Determine the (X, Y) coordinate at the center of the cell enclosing the given text.  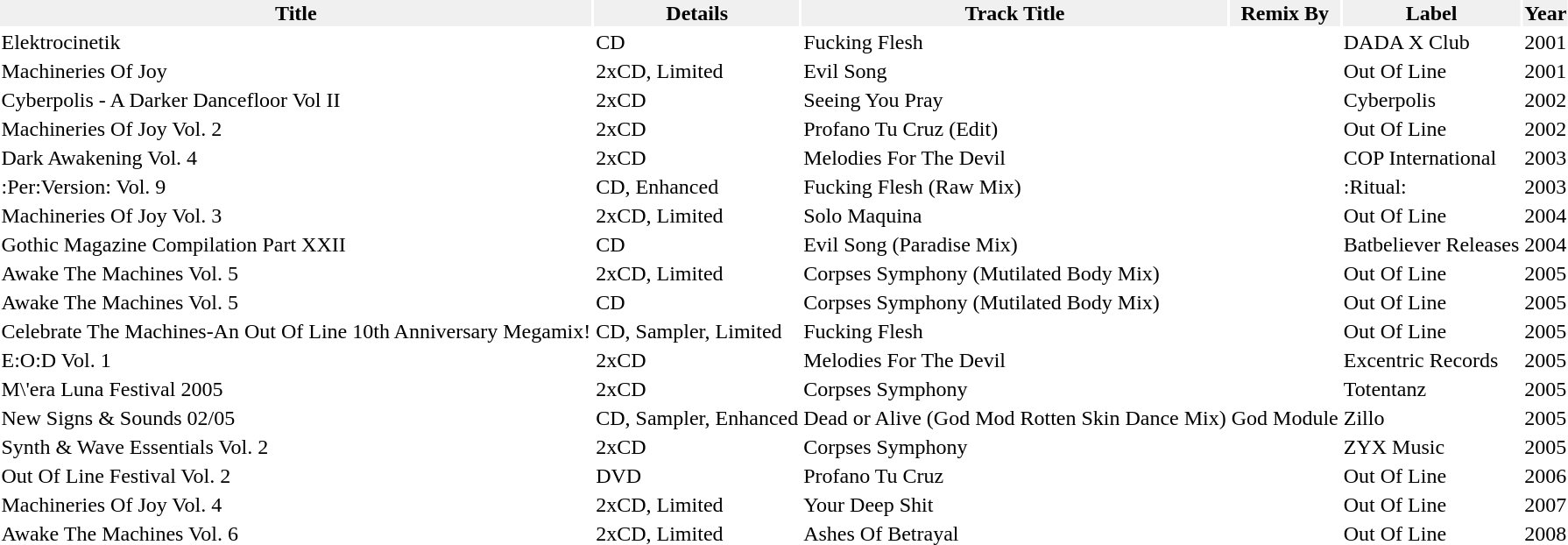
Totentanz (1431, 389)
Excentric Records (1431, 360)
CD, Enhanced (697, 187)
CD, Sampler, Enhanced (697, 418)
Out Of Line Festival Vol. 2 (296, 476)
God Module (1284, 418)
Evil Song (1015, 71)
Machineries Of Joy Vol. 2 (296, 129)
DVD (697, 476)
COP International (1431, 158)
Profano Tu Cruz (Edit) (1015, 129)
Label (1431, 13)
Celebrate The Machines-An Out Of Line 10th Anniversary Megamix! (296, 331)
Track Title (1015, 13)
Seeing You Pray (1015, 100)
Elektrocinetik (296, 42)
Your Deep Shit (1015, 505)
Fucking Flesh (Raw Mix) (1015, 187)
2007 (1545, 505)
Cyberpolis (1431, 100)
Dead or Alive (God Mod Rotten Skin Dance Mix) (1015, 418)
Zillo (1431, 418)
Machineries Of Joy Vol. 4 (296, 505)
E:O:D Vol. 1 (296, 360)
New Signs & Sounds 02/05 (296, 418)
Title (296, 13)
Remix By (1284, 13)
Machineries Of Joy (296, 71)
Gothic Magazine Compilation Part XXII (296, 244)
M\'era Luna Festival 2005 (296, 389)
:Ritual: (1431, 187)
Machineries Of Joy Vol. 3 (296, 216)
Profano Tu Cruz (1015, 476)
Solo Maquina (1015, 216)
DADA X Club (1431, 42)
Details (697, 13)
Batbeliever Releases (1431, 244)
ZYX Music (1431, 447)
CD, Sampler, Limited (697, 331)
:Per:Version: Vol. 9 (296, 187)
Evil Song (Paradise Mix) (1015, 244)
2006 (1545, 476)
Synth & Wave Essentials Vol. 2 (296, 447)
Dark Awakening Vol. 4 (296, 158)
Cyberpolis - A Darker Dancefloor Vol II (296, 100)
Year (1545, 13)
